Detect which cell encompasses the target text, then output its [x, y] center coordinate. 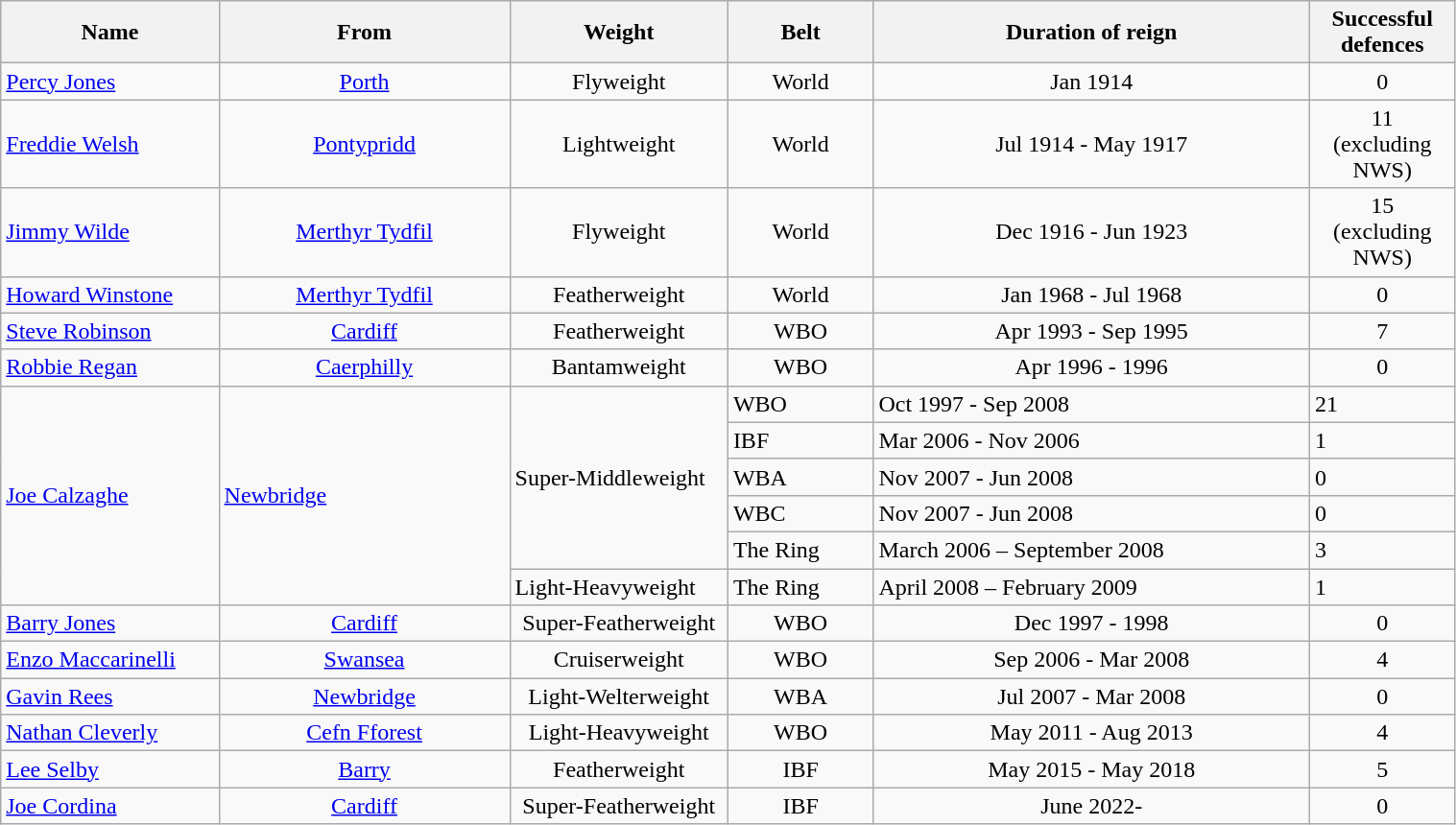
April 2008 – February 2009 [1092, 586]
Oct 1997 - Sep 2008 [1092, 404]
Apr 1996 - 1996 [1092, 367]
21 [1382, 404]
Joe Calzaghe [109, 495]
Howard Winstone [109, 295]
Barry [365, 769]
Mar 2006 - Nov 2006 [1092, 440]
Lightweight [618, 144]
June 2022- [1092, 806]
Robbie Regan [109, 367]
3 [1382, 550]
Jul 2007 - Mar 2008 [1092, 696]
Apr 1993 - Sep 1995 [1092, 331]
Pontypridd [365, 144]
Belt [800, 33]
Successful defences [1382, 33]
Lee Selby [109, 769]
From [365, 33]
Enzo Maccarinelli [109, 660]
Steve Robinson [109, 331]
May 2011 - Aug 2013 [1092, 733]
March 2006 – September 2008 [1092, 550]
Joe Cordina [109, 806]
7 [1382, 331]
Barry Jones [109, 624]
Cefn Fforest [365, 733]
Jan 1914 [1092, 82]
Dec 1916 - Jun 1923 [1092, 232]
Dec 1997 - 1998 [1092, 624]
Jul 1914 - May 1917 [1092, 144]
Light-Welterweight [618, 696]
Cruiserweight [618, 660]
Bantamweight [618, 367]
5 [1382, 769]
Jan 1968 - Jul 1968 [1092, 295]
Jimmy Wilde [109, 232]
Weight [618, 33]
Percy Jones [109, 82]
Swansea [365, 660]
Nathan Cleverly [109, 733]
Sep 2006 - Mar 2008 [1092, 660]
Freddie Welsh [109, 144]
Gavin Rees [109, 696]
Porth [365, 82]
Duration of reign [1092, 33]
WBC [800, 513]
11(excluding NWS) [1382, 144]
May 2015 - May 2018 [1092, 769]
Super-Middleweight [618, 477]
Name [109, 33]
15(excluding NWS) [1382, 232]
Caerphilly [365, 367]
